Scan for the cell matching the given text and deliver its (X, Y) coordinate at center. 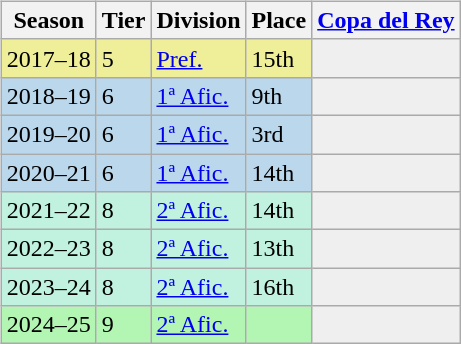
2022–23 (48, 249)
15th (279, 58)
2020–21 (48, 173)
Pref. (198, 58)
2017–18 (48, 58)
Division (198, 20)
13th (279, 249)
2018–19 (48, 96)
Place (279, 20)
16th (279, 287)
2024–25 (48, 325)
Copa del Rey (386, 20)
2021–22 (48, 211)
Season (48, 20)
2023–24 (48, 287)
3rd (279, 134)
9 (124, 325)
2019–20 (48, 134)
9th (279, 96)
5 (124, 58)
Tier (124, 20)
